Return (x, y) of the center of cell containing provided text 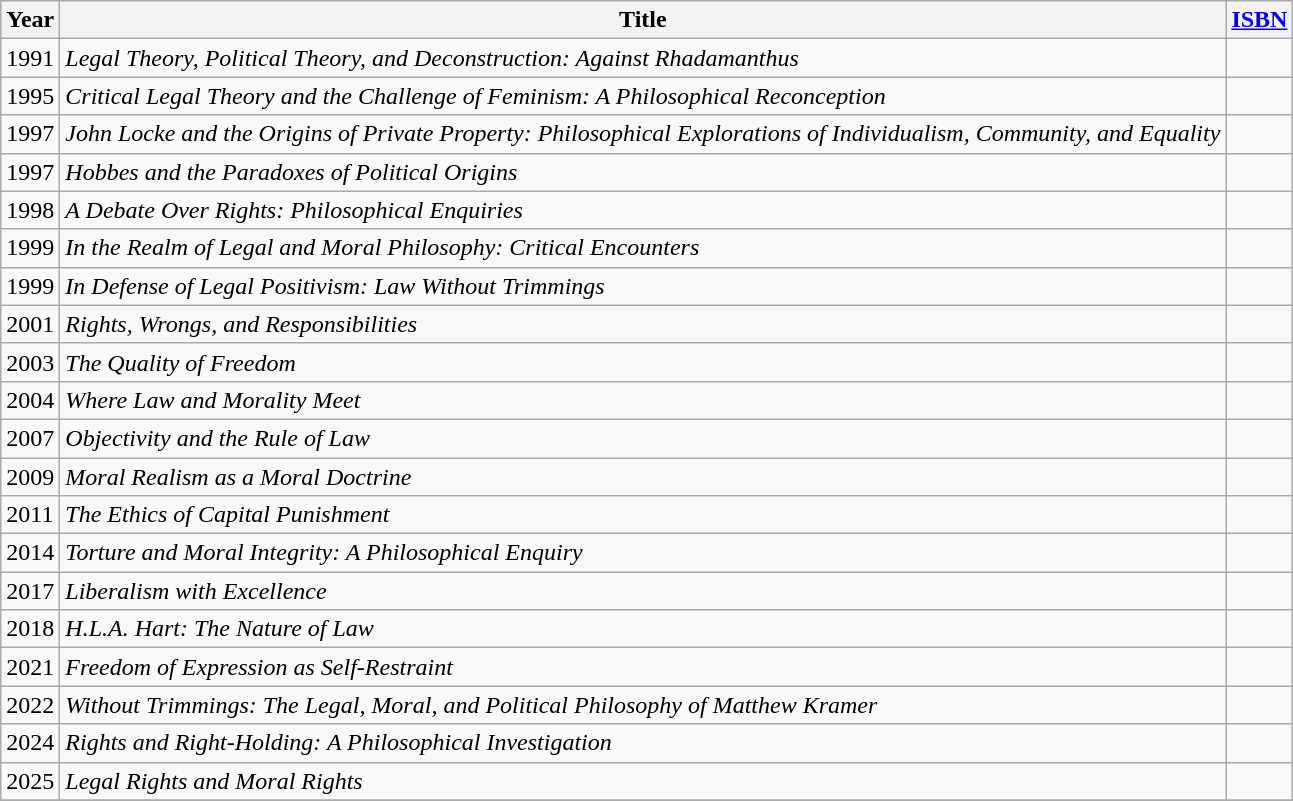
The Quality of Freedom (643, 362)
1991 (30, 58)
Legal Rights and Moral Rights (643, 781)
2017 (30, 591)
2001 (30, 324)
2021 (30, 667)
H.L.A. Hart: The Nature of Law (643, 629)
2011 (30, 515)
A Debate Over Rights: Philosophical Enquiries (643, 210)
Torture and Moral Integrity: A Philosophical Enquiry (643, 553)
Critical Legal Theory and the Challenge of Feminism: A Philosophical Reconception (643, 96)
Title (643, 20)
2004 (30, 400)
1998 (30, 210)
The Ethics of Capital Punishment (643, 515)
Legal Theory, Political Theory, and Deconstruction: Against Rhadamanthus (643, 58)
2009 (30, 477)
2024 (30, 743)
Objectivity and the Rule of Law (643, 438)
Without Trimmings: The Legal, Moral, and Political Philosophy of Matthew Kramer (643, 705)
2007 (30, 438)
Where Law and Morality Meet (643, 400)
Year (30, 20)
2022 (30, 705)
Moral Realism as a Moral Doctrine (643, 477)
2018 (30, 629)
Liberalism with Excellence (643, 591)
In the Realm of Legal and Moral Philosophy: Critical Encounters (643, 248)
ISBN (1260, 20)
2003 (30, 362)
2025 (30, 781)
Hobbes and the Paradoxes of Political Origins (643, 172)
In Defense of Legal Positivism: Law Without Trimmings (643, 286)
1995 (30, 96)
Rights, Wrongs, and Responsibilities (643, 324)
Freedom of Expression as Self-Restraint (643, 667)
2014 (30, 553)
John Locke and the Origins of Private Property: Philosophical Explorations of Individualism, Community, and Equality (643, 134)
Rights and Right-Holding: A Philosophical Investigation (643, 743)
